Return (X, Y) of the center of cell containing provided text 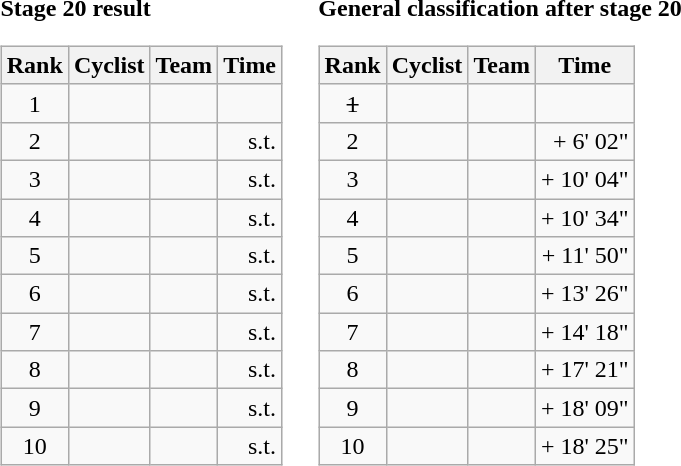
+ 14' 18" (584, 332)
+ 18' 25" (584, 446)
+ 6' 02" (584, 141)
+ 17' 21" (584, 370)
+ 13' 26" (584, 294)
+ 10' 04" (584, 179)
+ 10' 34" (584, 217)
+ 18' 09" (584, 408)
+ 11' 50" (584, 256)
